From the cell containing the given text, extract its center point as [x, y] coordinate. 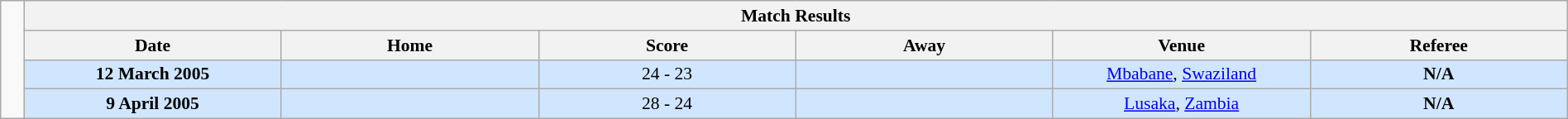
24 - 23 [667, 74]
Away [925, 45]
Home [410, 45]
Score [667, 45]
Date [152, 45]
Mbabane, Swaziland [1181, 74]
Lusaka, Zambia [1181, 104]
Referee [1439, 45]
9 April 2005 [152, 104]
12 March 2005 [152, 74]
Match Results [796, 16]
28 - 24 [667, 104]
Venue [1181, 45]
